Locate the cell with the specified text and output its [X, Y] center coordinate. 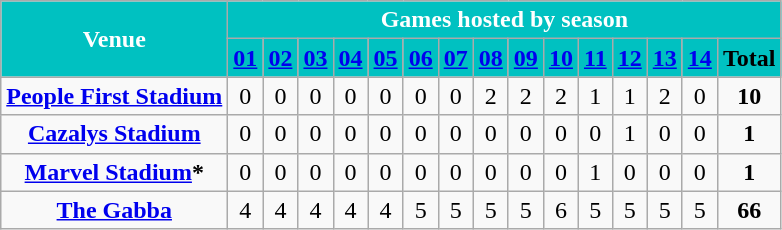
12 [630, 58]
People First Stadium [114, 96]
Cazalys Stadium [114, 134]
06 [420, 58]
02 [280, 58]
Games hosted by season [504, 20]
08 [490, 58]
07 [456, 58]
Venue [114, 39]
05 [386, 58]
Total [749, 58]
04 [350, 58]
6 [560, 210]
03 [316, 58]
13 [664, 58]
11 [595, 58]
09 [526, 58]
66 [749, 210]
01 [246, 58]
The Gabba [114, 210]
Marvel Stadium* [114, 172]
14 [700, 58]
